Return (x, y) of the center of cell containing provided text 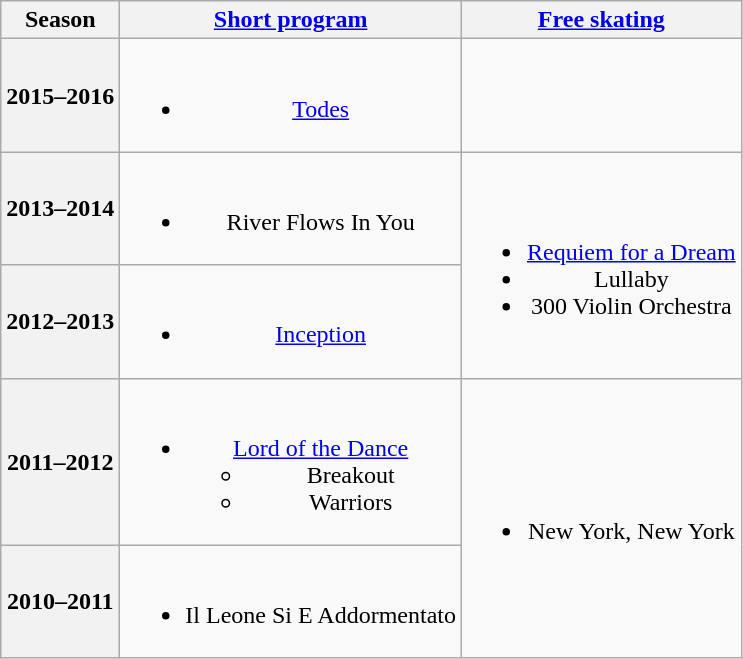
Free skating (601, 20)
New York, New York (601, 518)
2013–2014 (60, 208)
River Flows In You (291, 208)
Lord of the Dance BreakoutWarriors (291, 462)
2011–2012 (60, 462)
Season (60, 20)
2015–2016 (60, 96)
Todes (291, 96)
Il Leone Si E Addormentato (291, 602)
Short program (291, 20)
2010–2011 (60, 602)
2012–2013 (60, 322)
Inception (291, 322)
Requiem for a Dream Lullaby 300 Violin Orchestra (601, 265)
